Identify which cell holds the provided text, then report its (x, y) central coordinate. 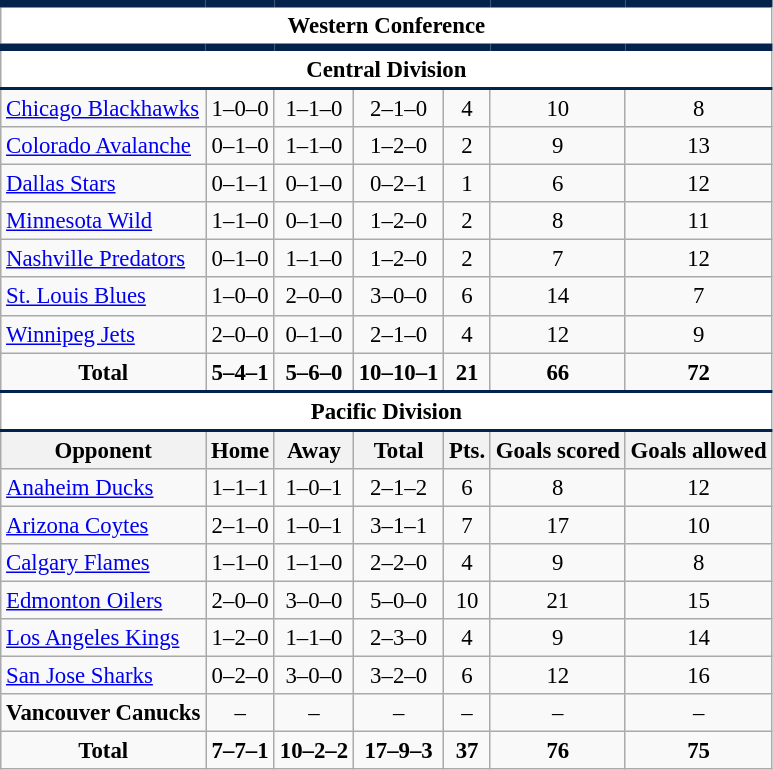
Pacific Division (386, 410)
Vancouver Canucks (104, 713)
75 (698, 751)
3–1–1 (398, 525)
11 (698, 221)
5–0–0 (398, 600)
Chicago Blackhawks (104, 108)
7–7–1 (240, 751)
Western Conference (386, 26)
Pts. (468, 449)
5–6–0 (314, 372)
17–9–3 (398, 751)
15 (698, 600)
Nashville Predators (104, 259)
2–1–2 (398, 488)
Winnipeg Jets (104, 334)
13 (698, 146)
Dallas Stars (104, 184)
2–2–0 (398, 563)
Los Angeles Kings (104, 638)
Opponent (104, 449)
Goals allowed (698, 449)
76 (558, 751)
16 (698, 676)
0–2–0 (240, 676)
66 (558, 372)
3–2–0 (398, 676)
37 (468, 751)
17 (558, 525)
Anaheim Ducks (104, 488)
1–1–1 (240, 488)
Colorado Avalanche (104, 146)
10–2–2 (314, 751)
St. Louis Blues (104, 297)
Minnesota Wild (104, 221)
72 (698, 372)
Home (240, 449)
Calgary Flames (104, 563)
Central Division (386, 68)
0–1–1 (240, 184)
San Jose Sharks (104, 676)
5–4–1 (240, 372)
1 (468, 184)
0–2–1 (398, 184)
Edmonton Oilers (104, 600)
Arizona Coytes (104, 525)
Goals scored (558, 449)
Away (314, 449)
2–3–0 (398, 638)
10–10–1 (398, 372)
